Search for the cell housing the specified text and yield its (x, y) center coordinate. 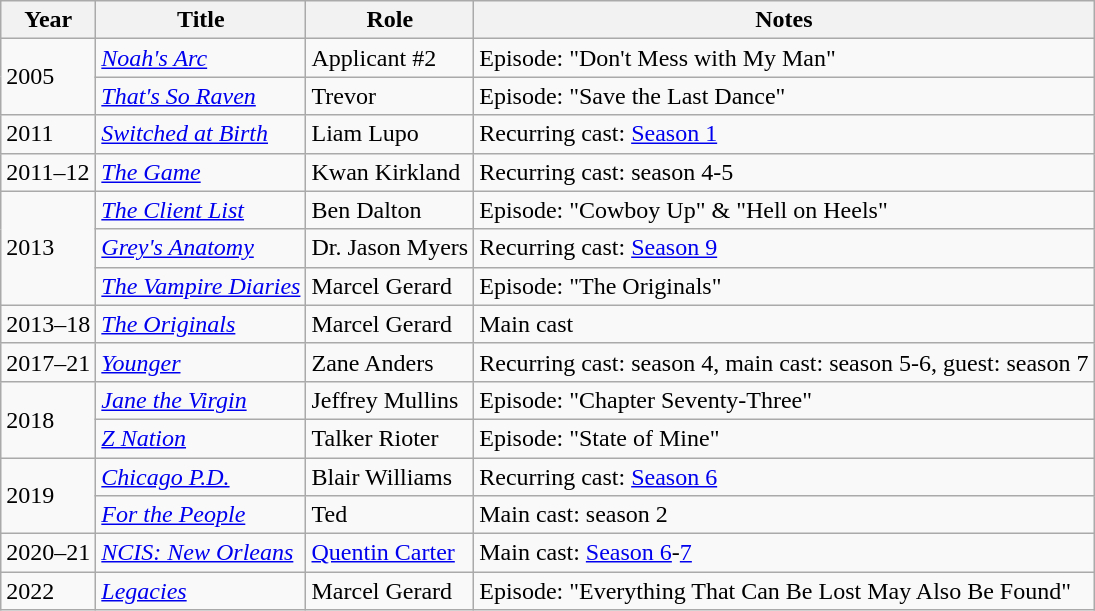
Switched at Birth (201, 134)
That's So Raven (201, 96)
Recurring cast: Season 9 (784, 248)
Z Nation (201, 438)
The Vampire Diaries (201, 286)
2017–21 (48, 362)
Episode: "Chapter Seventy-Three" (784, 400)
Ben Dalton (390, 210)
Kwan Kirkland (390, 172)
Zane Anders (390, 362)
Noah's Arc (201, 58)
2018 (48, 419)
2022 (48, 591)
The Client List (201, 210)
The Game (201, 172)
Dr. Jason Myers (390, 248)
For the People (201, 515)
Recurring cast: season 4-5 (784, 172)
Grey's Anatomy (201, 248)
Legacies (201, 591)
The Originals (201, 324)
2013 (48, 248)
Role (390, 20)
Main cast (784, 324)
Quentin Carter (390, 553)
Applicant #2 (390, 58)
Main cast: season 2 (784, 515)
Episode: "The Originals" (784, 286)
2013–18 (48, 324)
NCIS: New Orleans (201, 553)
Episode: "Everything That Can Be Lost May Also Be Found" (784, 591)
Episode: "Don't Mess with My Man" (784, 58)
Recurring cast: Season 1 (784, 134)
2011 (48, 134)
Recurring cast: Season 6 (784, 477)
Blair Williams (390, 477)
Ted (390, 515)
Liam Lupo (390, 134)
2011–12 (48, 172)
2019 (48, 496)
Chicago P.D. (201, 477)
2005 (48, 77)
Jane the Virgin (201, 400)
Title (201, 20)
Main cast: Season 6-7 (784, 553)
Episode: "Cowboy Up" & "Hell on Heels" (784, 210)
Notes (784, 20)
Recurring cast: season 4, main cast: season 5-6, guest: season 7 (784, 362)
2020–21 (48, 553)
Jeffrey Mullins (390, 400)
Trevor (390, 96)
Episode: "Save the Last Dance" (784, 96)
Episode: "State of Mine" (784, 438)
Talker Rioter (390, 438)
Younger (201, 362)
Year (48, 20)
